Find where the given text appears and provide that cell's center as (x, y) coordinate. 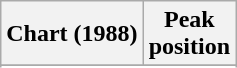
Chart (1988) (72, 34)
Peakposition (189, 34)
